From the cell containing the given text, extract its center point as [x, y] coordinate. 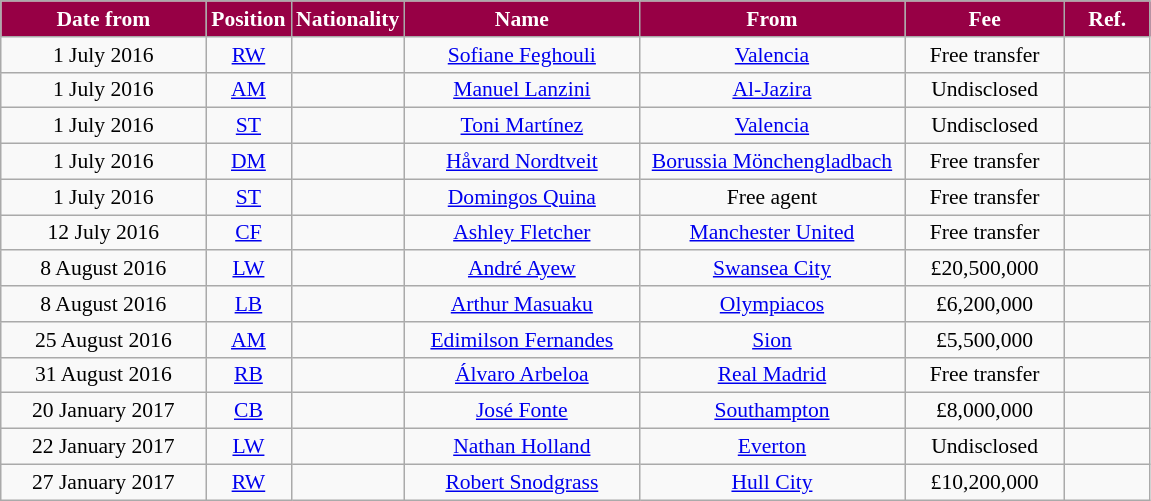
Robert Snodgrass [522, 482]
Nationality [348, 19]
André Ayew [522, 269]
Borussia Mönchengladbach [772, 162]
Hull City [772, 482]
12 July 2016 [104, 233]
Southampton [772, 411]
20 January 2017 [104, 411]
Domingos Quina [522, 197]
CB [248, 411]
Date from [104, 19]
27 January 2017 [104, 482]
£8,000,000 [985, 411]
£20,500,000 [985, 269]
£5,500,000 [985, 340]
Sion [772, 340]
Manuel Lanzini [522, 90]
From [772, 19]
José Fonte [522, 411]
Olympiacos [772, 304]
Álvaro Arbeloa [522, 375]
Arthur Masuaku [522, 304]
Edimilson Fernandes [522, 340]
Håvard Nordtveit [522, 162]
Position [248, 19]
Ref. [1108, 19]
CF [248, 233]
Manchester United [772, 233]
Free agent [772, 197]
31 August 2016 [104, 375]
£6,200,000 [985, 304]
Sofiane Feghouli [522, 55]
Toni Martínez [522, 126]
LB [248, 304]
DM [248, 162]
25 August 2016 [104, 340]
Name [522, 19]
RB [248, 375]
Fee [985, 19]
Real Madrid [772, 375]
22 January 2017 [104, 447]
Al-Jazira [772, 90]
Swansea City [772, 269]
Ashley Fletcher [522, 233]
£10,200,000 [985, 482]
Nathan Holland [522, 447]
Everton [772, 447]
